For the text-containing cell, return its midpoint in (x, y) coordinate format. 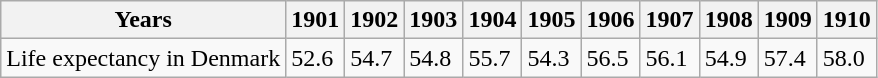
1906 (610, 20)
1908 (728, 20)
1909 (788, 20)
1903 (434, 20)
56.5 (610, 58)
54.8 (434, 58)
1902 (374, 20)
1910 (846, 20)
57.4 (788, 58)
54.3 (552, 58)
1907 (670, 20)
1904 (492, 20)
Years (144, 20)
54.9 (728, 58)
56.1 (670, 58)
58.0 (846, 58)
1905 (552, 20)
Life expectancy in Denmark (144, 58)
54.7 (374, 58)
55.7 (492, 58)
52.6 (316, 58)
1901 (316, 20)
